Determine the (x, y) coordinate at the center of the cell enclosing the given text.  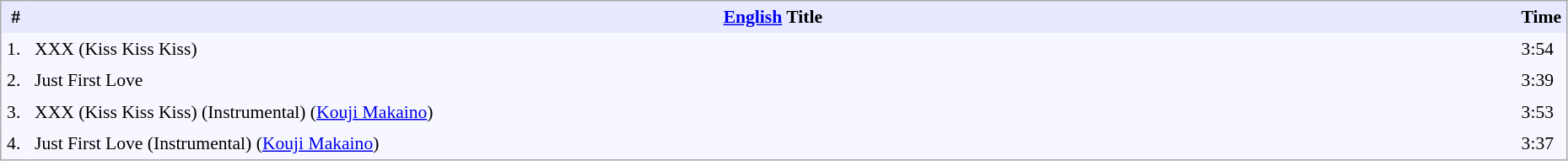
Time (1542, 17)
4. (15, 144)
2. (15, 80)
3:53 (1542, 112)
3:54 (1542, 49)
English Title (773, 17)
XXX (Kiss Kiss Kiss) (773, 49)
1. (15, 49)
XXX (Kiss Kiss Kiss) (Instrumental) (Kouji Makaino) (773, 112)
# (15, 17)
3. (15, 112)
Just First Love (773, 80)
3:39 (1542, 80)
3:37 (1542, 144)
Just First Love (Instrumental) (Kouji Makaino) (773, 144)
